Locate the cell with the specified text and output its [X, Y] center coordinate. 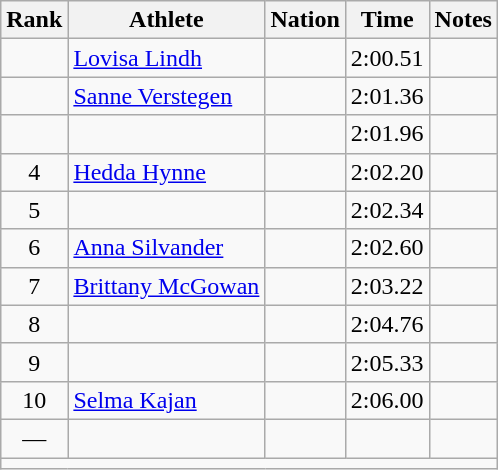
2:01.96 [387, 134]
Sanne Verstegen [166, 96]
— [34, 438]
Lovisa Lindh [166, 58]
2:01.36 [387, 96]
10 [34, 400]
5 [34, 210]
9 [34, 362]
Hedda Hynne [166, 172]
Nation [305, 20]
Athlete [166, 20]
2:00.51 [387, 58]
8 [34, 324]
2:04.76 [387, 324]
Notes [463, 20]
2:02.34 [387, 210]
Rank [34, 20]
6 [34, 248]
Selma Kajan [166, 400]
Anna Silvander [166, 248]
2:02.60 [387, 248]
Brittany McGowan [166, 286]
2:05.33 [387, 362]
7 [34, 286]
2:06.00 [387, 400]
Time [387, 20]
2:02.20 [387, 172]
2:03.22 [387, 286]
4 [34, 172]
